For the text-containing cell, return its midpoint in (x, y) coordinate format. 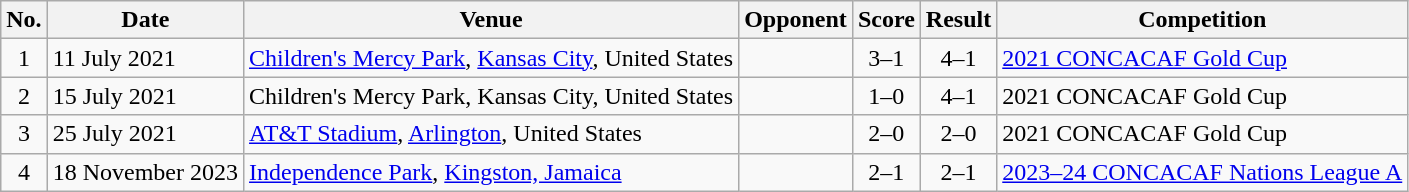
Competition (1202, 20)
Score (886, 20)
4 (24, 172)
Opponent (796, 20)
25 July 2021 (145, 134)
3–1 (886, 58)
Result (958, 20)
1–0 (886, 96)
3 (24, 134)
AT&T Stadium, Arlington, United States (492, 134)
11 July 2021 (145, 58)
18 November 2023 (145, 172)
Venue (492, 20)
Date (145, 20)
Independence Park, Kingston, Jamaica (492, 172)
1 (24, 58)
2023–24 CONCACAF Nations League A (1202, 172)
No. (24, 20)
2 (24, 96)
15 July 2021 (145, 96)
